Find where the given text appears and provide that cell's center as (x, y) coordinate. 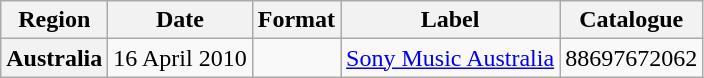
Region (54, 20)
88697672062 (632, 58)
Date (180, 20)
Australia (54, 58)
Catalogue (632, 20)
Format (296, 20)
16 April 2010 (180, 58)
Sony Music Australia (450, 58)
Label (450, 20)
